From the cell containing the given text, extract its center point as [X, Y] coordinate. 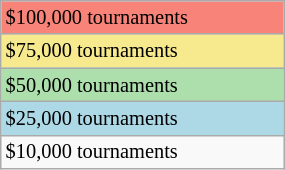
$25,000 tournaments [142, 118]
$50,000 tournaments [142, 85]
$10,000 tournaments [142, 152]
$75,000 tournaments [142, 51]
$100,000 tournaments [142, 17]
